Locate the cell with the specified text and output its [X, Y] center coordinate. 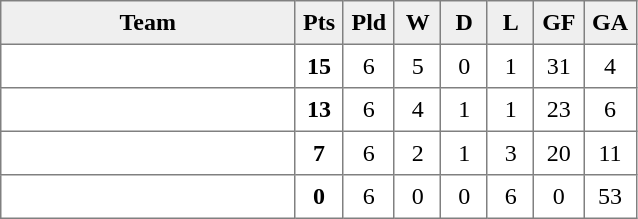
Pld [368, 23]
Pts [319, 23]
GF [559, 23]
11 [610, 153]
GA [610, 23]
D [464, 23]
53 [610, 197]
2 [417, 153]
5 [417, 66]
3 [510, 153]
W [417, 23]
13 [319, 110]
15 [319, 66]
L [510, 23]
20 [559, 153]
23 [559, 110]
Team [148, 23]
31 [559, 66]
7 [319, 153]
